Return [x, y] of the center of cell containing provided text 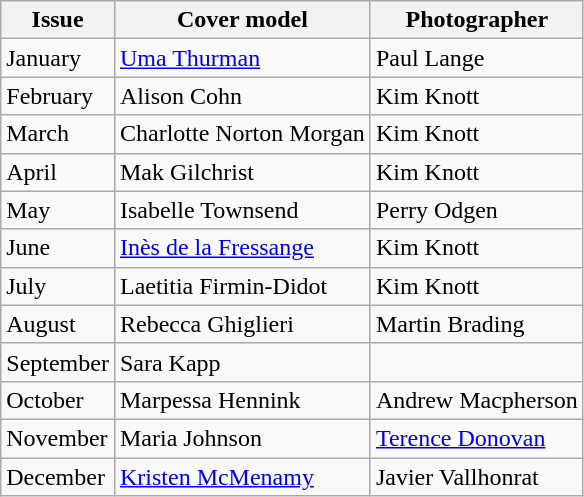
Inès de la Fressange [242, 248]
Javier Vallhonrat [476, 477]
April [58, 172]
August [58, 324]
May [58, 210]
Perry Odgen [476, 210]
February [58, 96]
September [58, 362]
Alison Cohn [242, 96]
Paul Lange [476, 58]
Isabelle Townsend [242, 210]
Andrew Macpherson [476, 400]
Kristen McMenamy [242, 477]
Laetitia Firmin-Didot [242, 286]
Maria Johnson [242, 438]
Cover model [242, 20]
March [58, 134]
December [58, 477]
Mak Gilchrist [242, 172]
July [58, 286]
Issue [58, 20]
Marpessa Hennink [242, 400]
Charlotte Norton Morgan [242, 134]
January [58, 58]
October [58, 400]
Sara Kapp [242, 362]
Uma Thurman [242, 58]
Martin Brading [476, 324]
November [58, 438]
Photographer [476, 20]
Terence Donovan [476, 438]
Rebecca Ghiglieri [242, 324]
June [58, 248]
